Provide the (X, Y) coordinate of the cell's center where the given text is located.  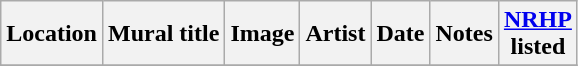
Date (400, 34)
Notes (464, 34)
Mural title (163, 34)
Image (262, 34)
NRHPlisted (538, 34)
Artist (336, 34)
Location (52, 34)
